Output the (X, Y) coordinate of the center of the cell containing the given text.  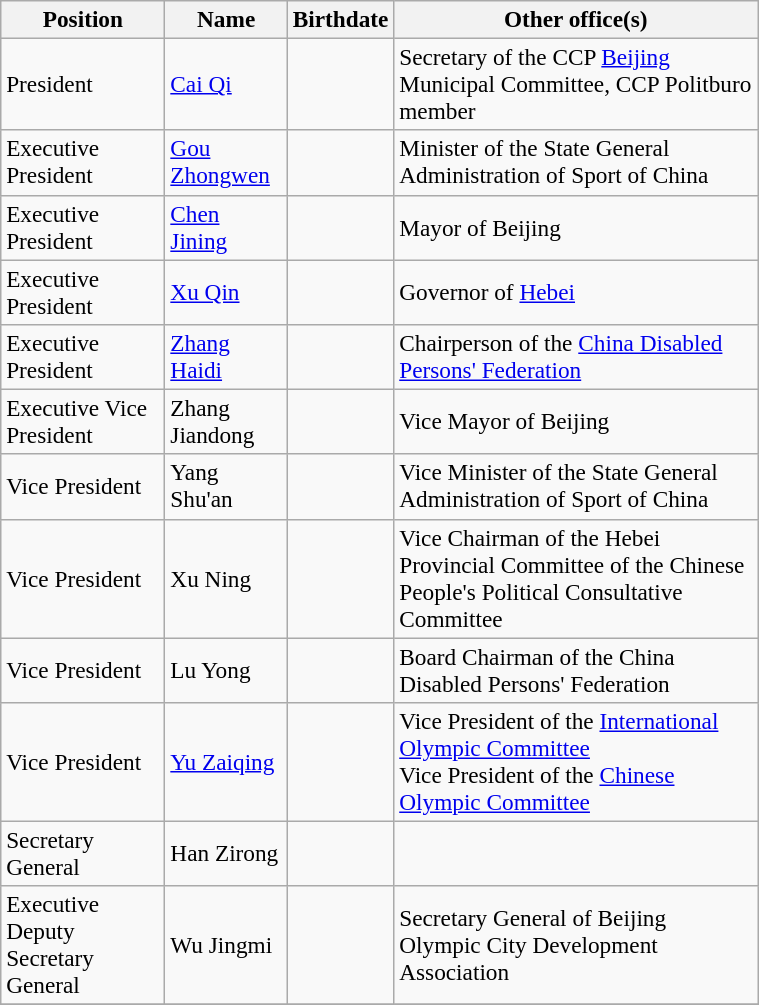
Yu Zaiqing (226, 762)
Position (83, 19)
Zhang Jiandong (226, 422)
Secretary General of Beijing Olympic City Development Association (576, 946)
Chairperson of the China Disabled Persons' Federation (576, 356)
Vice Minister of the State General Administration of Sport of China (576, 486)
Vice Mayor of Beijing (576, 422)
Executive Vice President (83, 422)
Han Zirong (226, 854)
Executive Deputy Secretary General (83, 946)
Other office(s) (576, 19)
Xu Qin (226, 292)
Lu Yong (226, 670)
Governor of Hebei (576, 292)
Name (226, 19)
Cai Qi (226, 84)
Zhang Haidi (226, 356)
Mayor of Beijing (576, 228)
Vice Chairman of the Hebei Provincial Committee of the Chinese People's Political Consultative Committee (576, 578)
Board Chairman of the China Disabled Persons' Federation (576, 670)
Gou Zhongwen (226, 162)
Birthdate (340, 19)
Wu Jingmi (226, 946)
Xu Ning (226, 578)
President (83, 84)
Minister of the State General Administration of Sport of China (576, 162)
Secretary of the CCP Beijing Municipal Committee, CCP Politburo member (576, 84)
Secretary General (83, 854)
Yang Shu'an (226, 486)
Vice President of the International Olympic CommitteeVice President of the Chinese Olympic Committee (576, 762)
Chen Jining (226, 228)
